Search for the cell housing the specified text and yield its [X, Y] center coordinate. 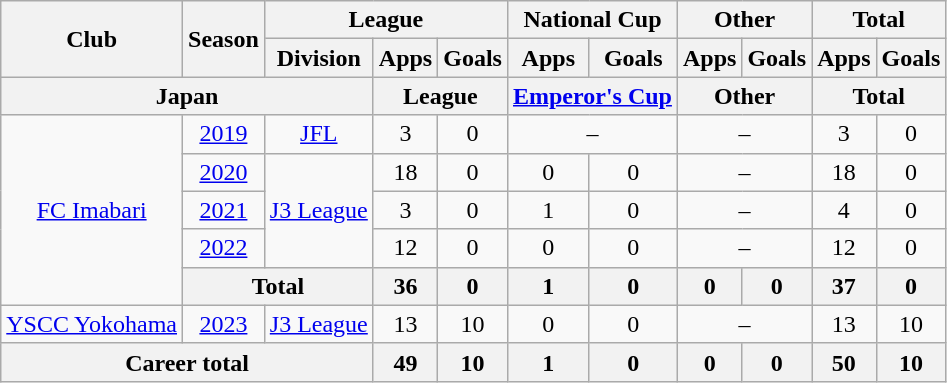
JFL [318, 134]
49 [405, 362]
YSCC Yokohama [92, 324]
Japan [188, 96]
4 [844, 210]
Division [318, 58]
Season [224, 39]
National Cup [592, 20]
2019 [224, 134]
Emperor's Cup [592, 96]
36 [405, 286]
2021 [224, 210]
Career total [188, 362]
37 [844, 286]
2020 [224, 172]
Club [92, 39]
FC Imabari [92, 210]
2022 [224, 248]
50 [844, 362]
2023 [224, 324]
